Search for the cell housing the specified text and yield its (X, Y) center coordinate. 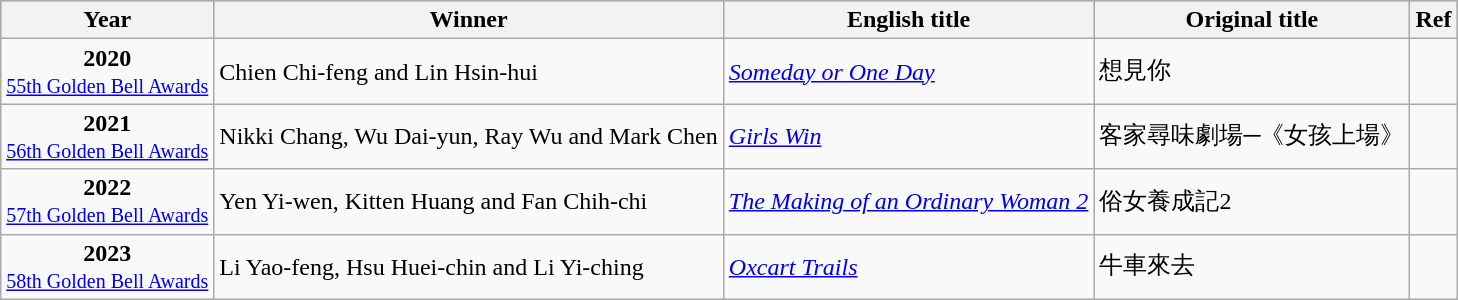
2023 58th Golden Bell Awards (108, 266)
Year (108, 20)
Ref (1434, 20)
2020 55th Golden Bell Awards (108, 72)
2021 56th Golden Bell Awards (108, 136)
Nikki Chang, Wu Dai-yun, Ray Wu and Mark Chen (469, 136)
牛車來去 (1252, 266)
2022 57th Golden Bell Awards (108, 202)
俗女養成記2 (1252, 202)
Yen Yi-wen, Kitten Huang and Fan Chih-chi (469, 202)
Oxcart Trails (908, 266)
客家尋味劇場─《女孩上場》 (1252, 136)
The Making of an Ordinary Woman 2 (908, 202)
English title (908, 20)
想見你 (1252, 72)
Li Yao-feng, Hsu Huei-chin and Li Yi-ching (469, 266)
Chien Chi-feng and Lin Hsin-hui (469, 72)
Girls Win (908, 136)
Winner (469, 20)
Original title (1252, 20)
Someday or One Day (908, 72)
